Output the [X, Y] coordinate of the center of the cell containing the given text.  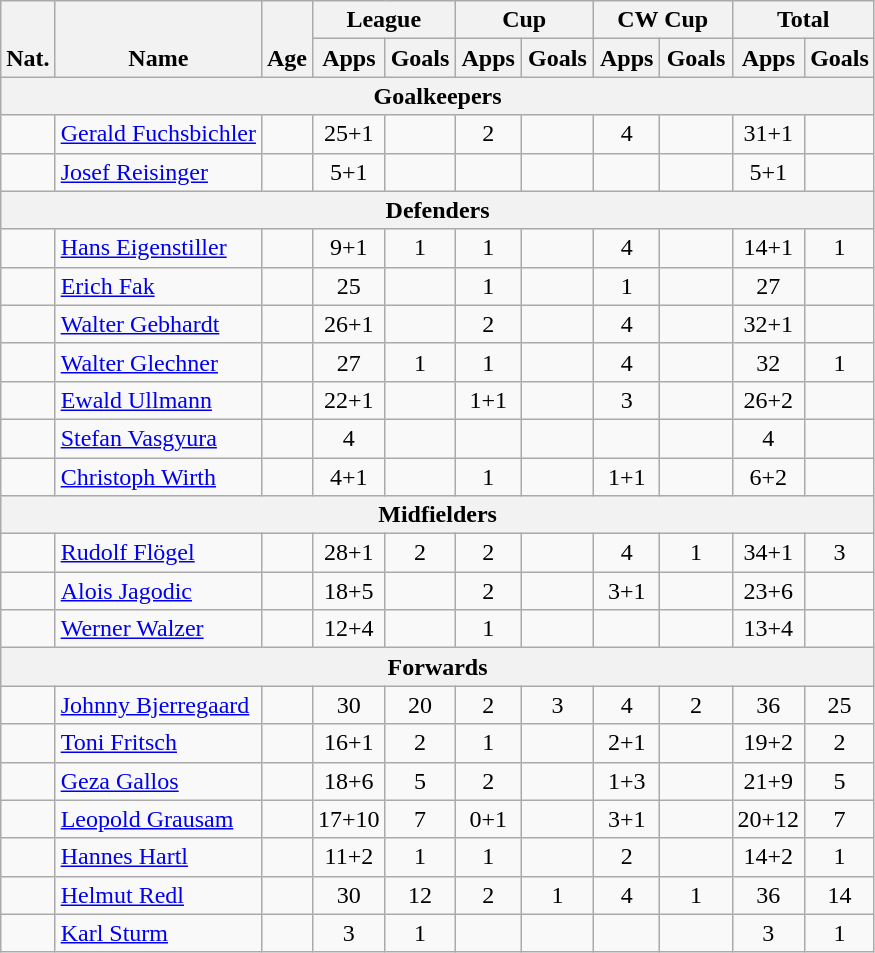
0+1 [488, 819]
16+1 [350, 743]
20 [420, 705]
12+4 [350, 629]
14+1 [768, 248]
25+1 [350, 134]
4+1 [350, 477]
League [384, 20]
32+1 [768, 324]
26+1 [350, 324]
Name [158, 39]
14 [840, 895]
Josef Reisinger [158, 172]
11+2 [350, 857]
17+10 [350, 819]
Walter Glechner [158, 362]
18+6 [350, 781]
22+1 [350, 400]
9+1 [350, 248]
Christoph Wirth [158, 477]
23+6 [768, 591]
Geza Gallos [158, 781]
Werner Walzer [158, 629]
2+1 [626, 743]
Forwards [438, 667]
Defenders [438, 210]
13+4 [768, 629]
31+1 [768, 134]
32 [768, 362]
Leopold Grausam [158, 819]
21+9 [768, 781]
Gerald Fuchsbichler [158, 134]
Midfielders [438, 515]
6+2 [768, 477]
Ewald Ullmann [158, 400]
CW Cup [662, 20]
1+3 [626, 781]
34+1 [768, 553]
Helmut Redl [158, 895]
Johnny Bjerregaard [158, 705]
Hans Eigenstiller [158, 248]
12 [420, 895]
Age [286, 39]
26+2 [768, 400]
Erich Fak [158, 286]
20+12 [768, 819]
18+5 [350, 591]
Hannes Hartl [158, 857]
Karl Sturm [158, 933]
28+1 [350, 553]
Goalkeepers [438, 96]
Total [803, 20]
Cup [524, 20]
Rudolf Flögel [158, 553]
Stefan Vasgyura [158, 438]
19+2 [768, 743]
Alois Jagodic [158, 591]
Toni Fritsch [158, 743]
Nat. [28, 39]
Walter Gebhardt [158, 324]
14+2 [768, 857]
